Capture the cell that displays the provided text and extract its [X, Y] central coordinate. 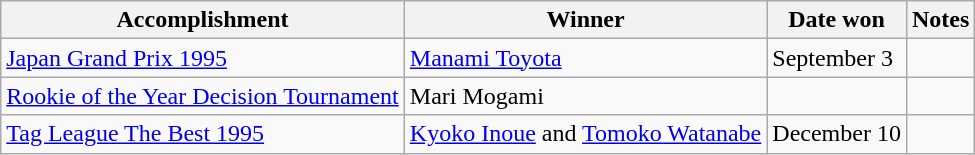
Rookie of the Year Decision Tournament [203, 96]
Winner [585, 20]
December 10 [837, 134]
Notes [940, 20]
Kyoko Inoue and Tomoko Watanabe [585, 134]
Tag League The Best 1995 [203, 134]
Manami Toyota [585, 58]
Date won [837, 20]
September 3 [837, 58]
Mari Mogami [585, 96]
Accomplishment [203, 20]
Japan Grand Prix 1995 [203, 58]
